Determine the [X, Y] coordinate at the center of the cell enclosing the given text.  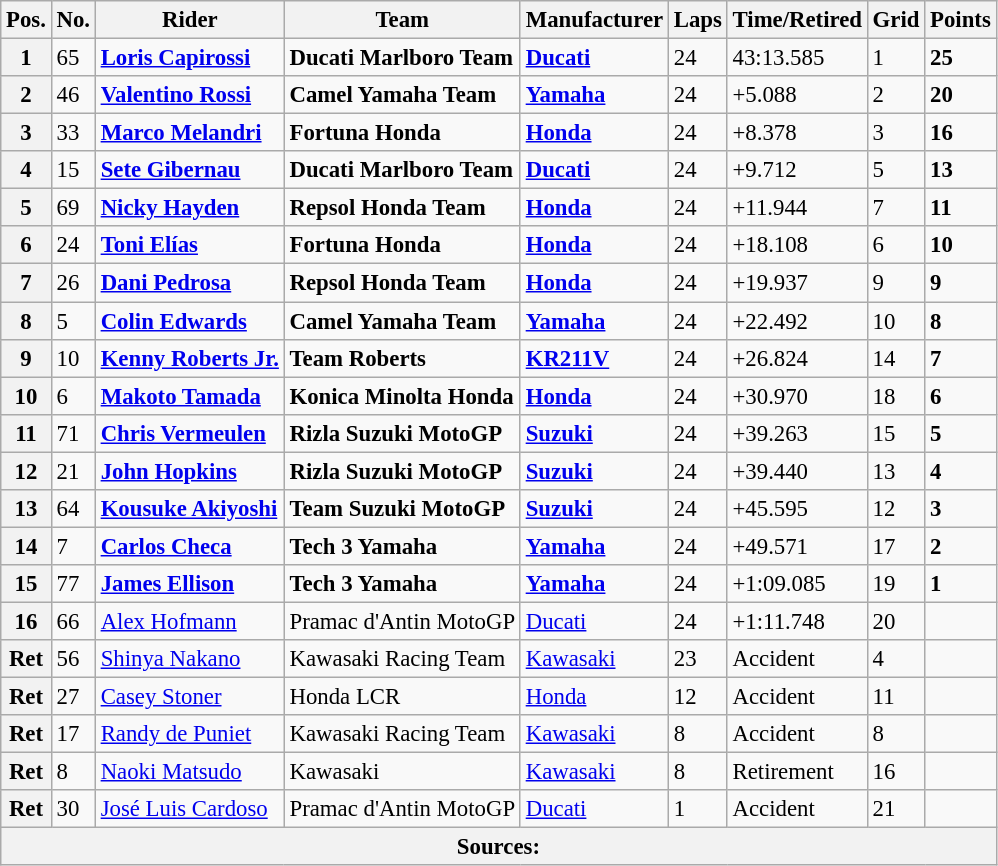
+39.263 [797, 433]
Kenny Roberts Jr. [190, 358]
+30.970 [797, 396]
Sete Gibernau [190, 170]
26 [73, 283]
65 [73, 58]
+22.492 [797, 321]
46 [73, 95]
+19.937 [797, 283]
Manufacturer [594, 20]
30 [73, 809]
Laps [698, 20]
Loris Capirossi [190, 58]
Team [402, 20]
Dani Pedrosa [190, 283]
33 [73, 133]
23 [698, 659]
Points [960, 20]
Kousuke Akiyoshi [190, 509]
+1:11.748 [797, 621]
Randy de Puniet [190, 734]
+18.108 [797, 245]
Team Suzuki MotoGP [402, 509]
Grid [896, 20]
Time/Retired [797, 20]
José Luis Cardoso [190, 809]
+9.712 [797, 170]
19 [896, 584]
56 [73, 659]
+49.571 [797, 546]
Rider [190, 20]
Toni Elías [190, 245]
Marco Melandri [190, 133]
Colin Edwards [190, 321]
Shinya Nakano [190, 659]
Naoki Matsudo [190, 772]
Carlos Checa [190, 546]
Valentino Rossi [190, 95]
Nicky Hayden [190, 208]
No. [73, 20]
+26.824 [797, 358]
64 [73, 509]
Team Roberts [402, 358]
66 [73, 621]
+1:09.085 [797, 584]
71 [73, 433]
KR211V [594, 358]
69 [73, 208]
Pos. [26, 20]
Alex Hofmann [190, 621]
18 [896, 396]
Chris Vermeulen [190, 433]
+8.378 [797, 133]
+5.088 [797, 95]
27 [73, 697]
+45.595 [797, 509]
Honda LCR [402, 697]
James Ellison [190, 584]
Retirement [797, 772]
Casey Stoner [190, 697]
25 [960, 58]
77 [73, 584]
John Hopkins [190, 471]
Makoto Tamada [190, 396]
+39.440 [797, 471]
Konica Minolta Honda [402, 396]
+11.944 [797, 208]
Sources: [498, 847]
43:13.585 [797, 58]
